Provide the [X, Y] coordinate of the cell's center where the given text is located.  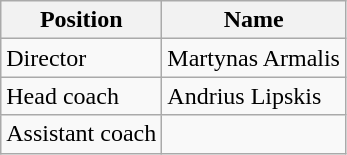
Head coach [82, 96]
Martynas Armalis [254, 58]
Name [254, 20]
Position [82, 20]
Assistant coach [82, 134]
Andrius Lipskis [254, 96]
Director [82, 58]
